Output the [x, y] coordinate of the center of the cell containing the given text.  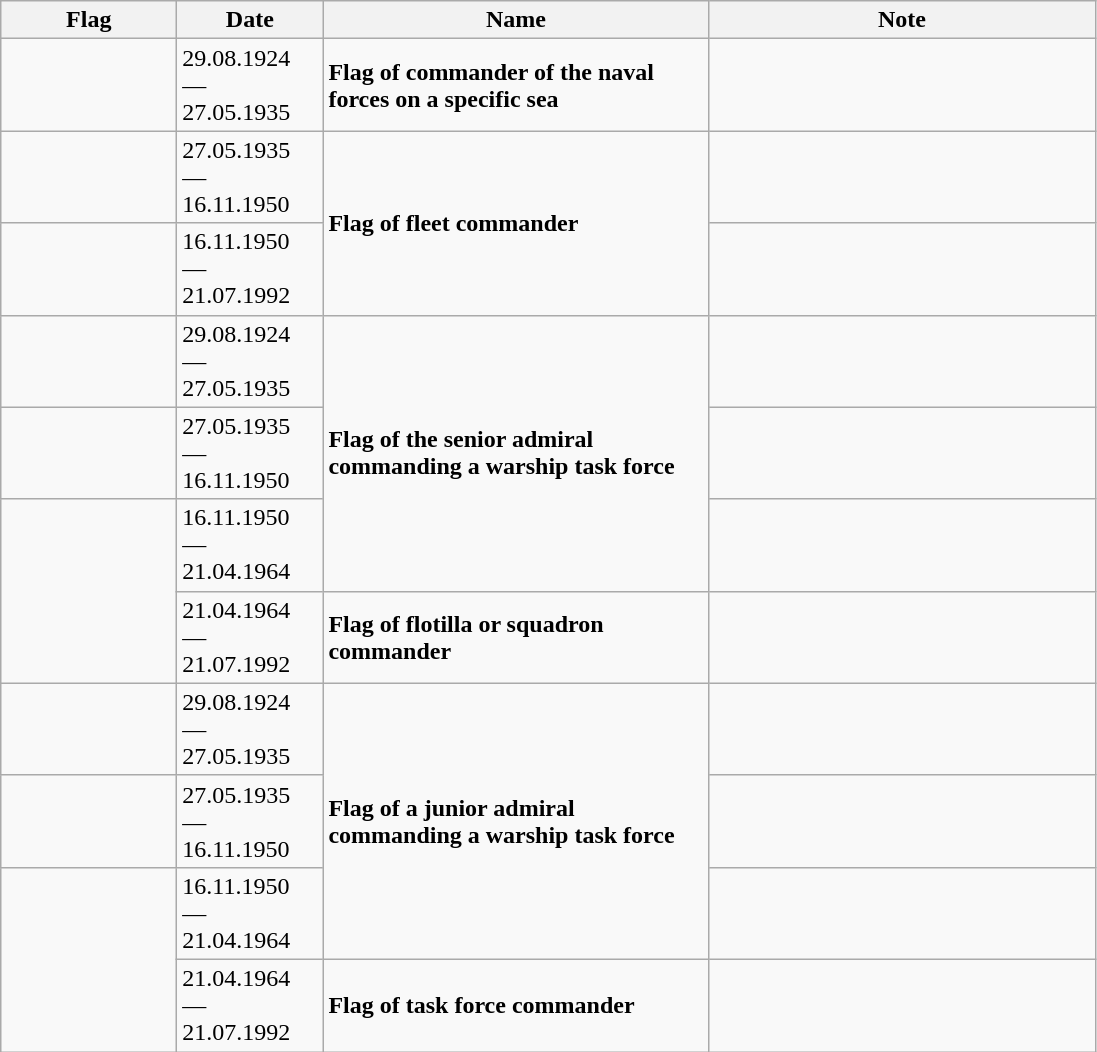
Flag of task force commander [516, 1005]
Flag of flotilla or squadron commander [516, 637]
Flag of a junior admiral commanding a warship task force [516, 821]
Flag of fleet commander [516, 223]
Flag of the senior admiral commanding a warship task force [516, 453]
16.11.1950 — 21.07.1992 [250, 269]
Flag of commander of the naval forces on a specific sea [516, 85]
Flag [89, 20]
Name [516, 20]
Date [250, 20]
Note [902, 20]
